Scan for the cell matching the given text and deliver its [x, y] coordinate at center. 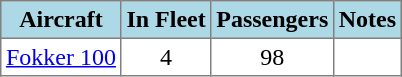
Fokker 100 [61, 57]
Notes [367, 20]
98 [272, 57]
In Fleet [166, 20]
Passengers [272, 20]
4 [166, 57]
Aircraft [61, 20]
